Search for the cell housing the specified text and yield its (X, Y) center coordinate. 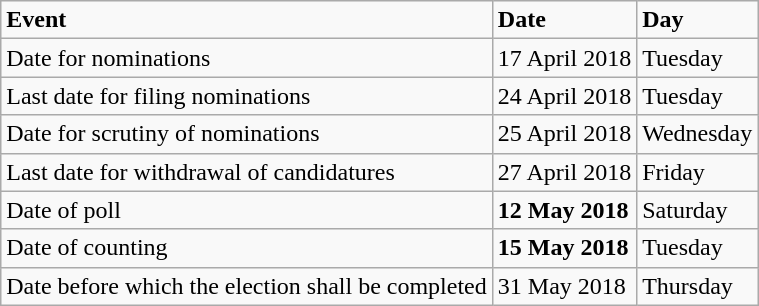
Last date for withdrawal of candidatures (247, 172)
Saturday (698, 210)
Date of counting (247, 248)
Day (698, 20)
17 April 2018 (564, 58)
Date (564, 20)
Wednesday (698, 134)
Thursday (698, 286)
12 May 2018 (564, 210)
15 May 2018 (564, 248)
Date before which the election shall be completed (247, 286)
Date for scrutiny of nominations (247, 134)
Friday (698, 172)
27 April 2018 (564, 172)
24 April 2018 (564, 96)
31 May 2018 (564, 286)
Event (247, 20)
Date of poll (247, 210)
Last date for filing nominations (247, 96)
25 April 2018 (564, 134)
Date for nominations (247, 58)
